Detect which cell encompasses the target text, then output its (X, Y) center coordinate. 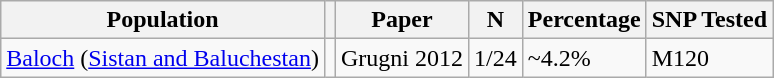
Paper (402, 20)
Grugni 2012 (402, 58)
Percentage (584, 20)
~4.2% (584, 58)
SNP Tested (709, 20)
N (496, 20)
1/24 (496, 58)
Baloch (Sistan and Baluchestan) (163, 58)
M120 (709, 58)
Population (163, 20)
